Determine the (x, y) coordinate at the center of the cell enclosing the given text.  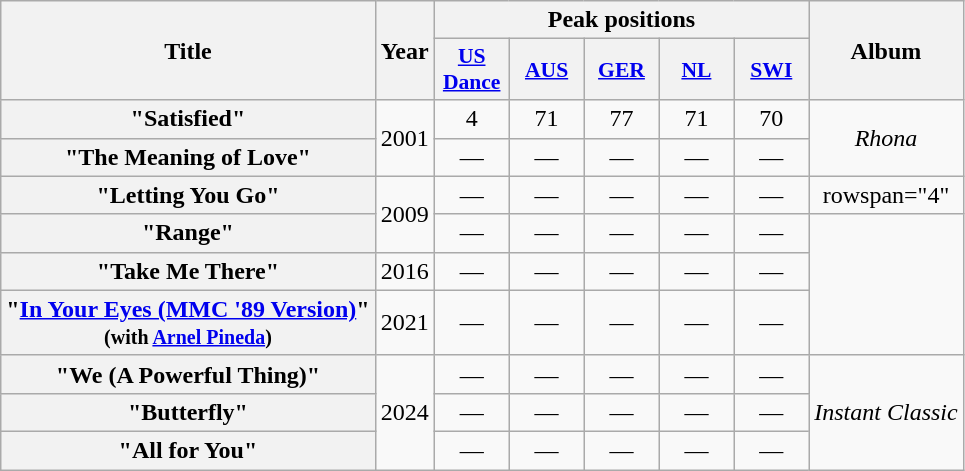
rowspan="4" (886, 195)
2001 (404, 138)
2021 (404, 322)
"The Meaning of Love" (188, 157)
Album (886, 50)
SWI (772, 70)
4 (472, 119)
"Satisfied" (188, 119)
Peak positions (622, 20)
Instant Classic (886, 412)
"In Your Eyes (MMC '89 Version)" (with Arnel Pineda) (188, 322)
"Range" (188, 233)
AUS (546, 70)
GER (622, 70)
NL (696, 70)
"We (A Powerful Thing)" (188, 374)
"Letting You Go" (188, 195)
2016 (404, 271)
77 (622, 119)
70 (772, 119)
"Take Me There" (188, 271)
USDance (472, 70)
"All for You" (188, 450)
Title (188, 50)
Rhona (886, 138)
2009 (404, 214)
"Butterfly" (188, 412)
Year (404, 50)
2024 (404, 412)
